Output the (X, Y) coordinate of the center of the cell containing the given text.  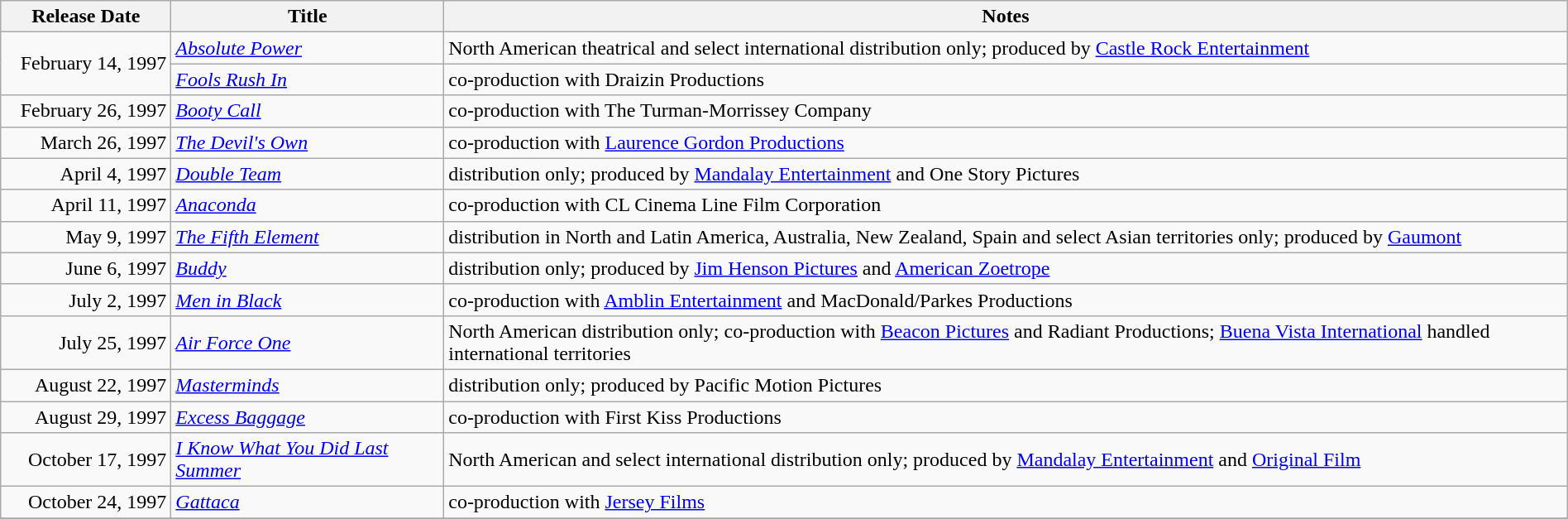
Title (308, 17)
co-production with First Kiss Productions (1006, 416)
distribution only; produced by Jim Henson Pictures and American Zoetrope (1006, 268)
Fools Rush In (308, 79)
I Know What You Did Last Summer (308, 460)
Excess Baggage (308, 416)
Notes (1006, 17)
co-production with CL Cinema Line Film Corporation (1006, 205)
The Fifth Element (308, 237)
co-production with The Turman-Morrissey Company (1006, 111)
May 9, 1997 (86, 237)
August 22, 1997 (86, 385)
distribution in North and Latin America, Australia, New Zealand, Spain and select Asian territories only; produced by Gaumont (1006, 237)
July 25, 1997 (86, 343)
Air Force One (308, 343)
co-production with Jersey Films (1006, 502)
April 4, 1997 (86, 174)
Release Date (86, 17)
Booty Call (308, 111)
Gattaca (308, 502)
June 6, 1997 (86, 268)
distribution only; produced by Mandalay Entertainment and One Story Pictures (1006, 174)
Men in Black (308, 300)
co-production with Draizin Productions (1006, 79)
Absolute Power (308, 48)
March 26, 1997 (86, 142)
co-production with Amblin Entertainment and MacDonald/Parkes Productions (1006, 300)
co-production with Laurence Gordon Productions (1006, 142)
July 2, 1997 (86, 300)
August 29, 1997 (86, 416)
October 24, 1997 (86, 502)
April 11, 1997 (86, 205)
Masterminds (308, 385)
October 17, 1997 (86, 460)
Buddy (308, 268)
North American and select international distribution only; produced by Mandalay Entertainment and Original Film (1006, 460)
The Devil's Own (308, 142)
February 14, 1997 (86, 64)
Double Team (308, 174)
February 26, 1997 (86, 111)
North American theatrical and select international distribution only; produced by Castle Rock Entertainment (1006, 48)
Anaconda (308, 205)
distribution only; produced by Pacific Motion Pictures (1006, 385)
